Identify which cell holds the provided text, then report its (X, Y) central coordinate. 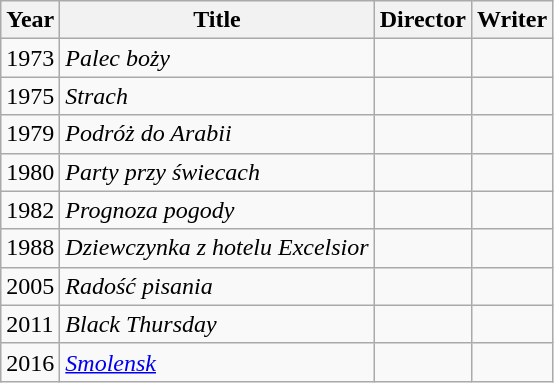
Podróż do Arabii (217, 134)
1988 (30, 248)
1975 (30, 96)
1979 (30, 134)
Party przy świecach (217, 172)
Prognoza pogody (217, 210)
1980 (30, 172)
1982 (30, 210)
Year (30, 20)
2011 (30, 324)
Palec boży (217, 58)
Writer (512, 20)
Strach (217, 96)
Black Thursday (217, 324)
1973 (30, 58)
Radość pisania (217, 286)
Dziewczynka z hotelu Excelsior (217, 248)
2005 (30, 286)
Smolensk (217, 362)
Director (422, 20)
Title (217, 20)
2016 (30, 362)
